Locate the cell with the specified text and output its [x, y] center coordinate. 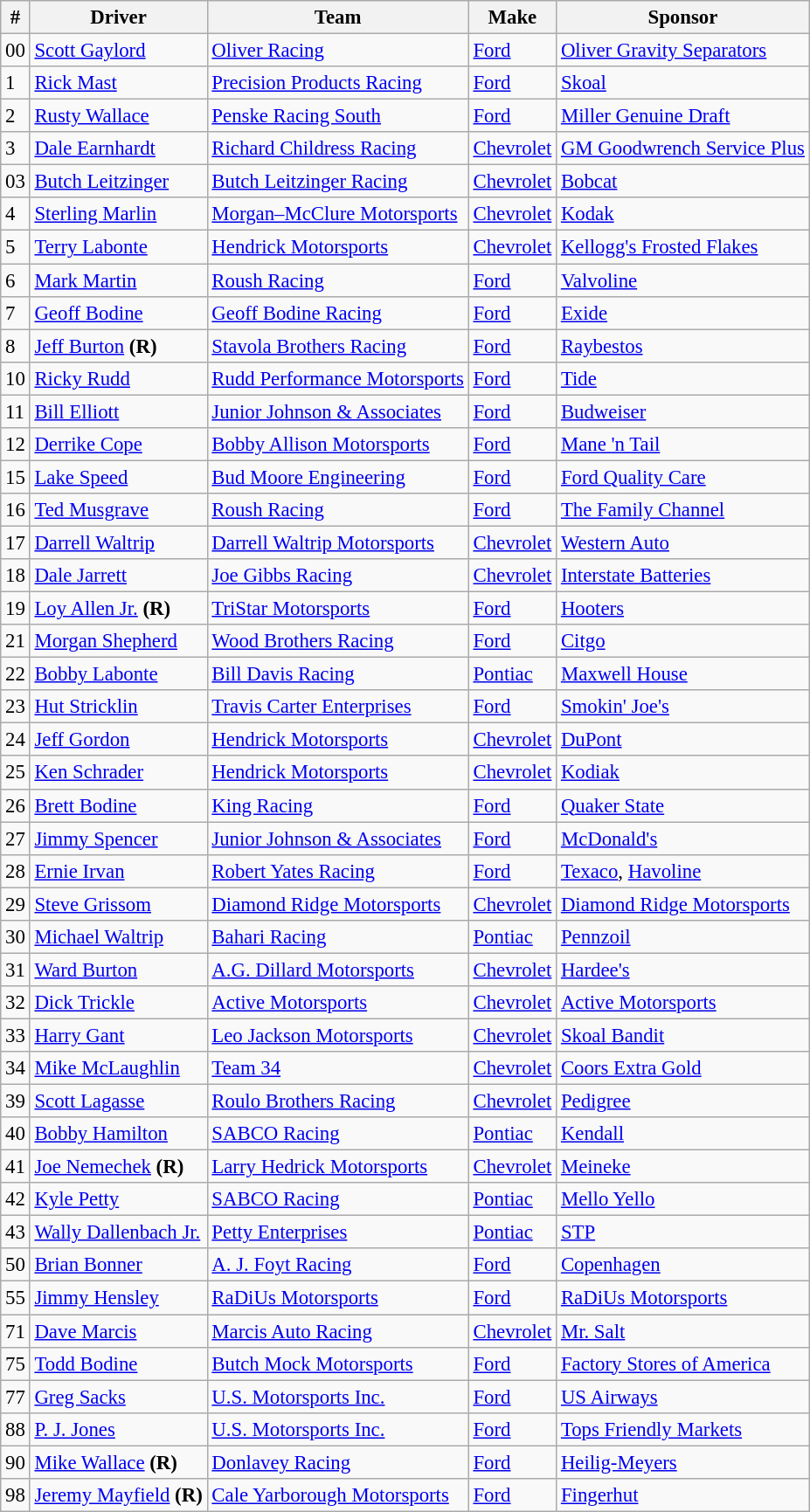
Precision Products Racing [337, 83]
Petty Enterprises [337, 1232]
Bobcat [683, 182]
1 [16, 83]
Geoff Bodine Racing [337, 313]
Smokin' Joe's [683, 707]
Lake Speed [119, 477]
STP [683, 1232]
Budweiser [683, 411]
Marcis Auto Racing [337, 1331]
43 [16, 1232]
Morgan–McClure Motorsports [337, 214]
33 [16, 1035]
55 [16, 1298]
Ford Quality Care [683, 477]
29 [16, 904]
Loy Allen Jr. (R) [119, 609]
Todd Bodine [119, 1364]
Kyle Petty [119, 1199]
Greg Sacks [119, 1397]
12 [16, 445]
Sterling Marlin [119, 214]
10 [16, 378]
Mane 'n Tail [683, 445]
Quaker State [683, 805]
Wally Dallenbach Jr. [119, 1232]
Bill Elliott [119, 411]
Bill Davis Racing [337, 674]
Rusty Wallace [119, 116]
Hut Stricklin [119, 707]
4 [16, 214]
Stavola Brothers Racing [337, 346]
Richard Childress Racing [337, 148]
Skoal Bandit [683, 1035]
30 [16, 937]
TriStar Motorsports [337, 609]
Tops Friendly Markets [683, 1429]
Darrell Waltrip Motorsports [337, 542]
Joe Gibbs Racing [337, 576]
Butch Leitzinger [119, 182]
42 [16, 1199]
Brett Bodine [119, 805]
A.G. Dillard Motorsports [337, 970]
Exide [683, 313]
Ricky Rudd [119, 378]
Jeff Burton (R) [119, 346]
# [16, 17]
Bobby Hamilton [119, 1134]
Mr. Salt [683, 1331]
Travis Carter Enterprises [337, 707]
Ken Schrader [119, 773]
Western Auto [683, 542]
Meineke [683, 1167]
24 [16, 740]
88 [16, 1429]
Make [512, 17]
28 [16, 871]
Roulo Brothers Racing [337, 1101]
Kellogg's Frosted Flakes [683, 247]
Pennzoil [683, 937]
Jimmy Hensley [119, 1298]
5 [16, 247]
Fingerhut [683, 1495]
Jeff Gordon [119, 740]
Dick Trickle [119, 1003]
19 [16, 609]
Factory Stores of America [683, 1364]
Citgo [683, 641]
03 [16, 182]
Michael Waltrip [119, 937]
DuPont [683, 740]
Dale Earnhardt [119, 148]
6 [16, 280]
P. J. Jones [119, 1429]
Sponsor [683, 17]
Scott Lagasse [119, 1101]
Oliver Racing [337, 51]
GM Goodwrench Service Plus [683, 148]
US Airways [683, 1397]
50 [16, 1266]
32 [16, 1003]
Hooters [683, 609]
34 [16, 1068]
Team [337, 17]
Kodak [683, 214]
Miller Genuine Draft [683, 116]
Pedigree [683, 1101]
Larry Hedrick Motorsports [337, 1167]
27 [16, 839]
Interstate Batteries [683, 576]
Team 34 [337, 1068]
Scott Gaylord [119, 51]
Jimmy Spencer [119, 839]
Skoal [683, 83]
22 [16, 674]
Driver [119, 17]
Derrike Cope [119, 445]
Ward Burton [119, 970]
Bahari Racing [337, 937]
15 [16, 477]
41 [16, 1167]
Steve Grissom [119, 904]
Texaco, Havoline [683, 871]
40 [16, 1134]
Ernie Irvan [119, 871]
3 [16, 148]
11 [16, 411]
Mark Martin [119, 280]
Ted Musgrave [119, 510]
17 [16, 542]
90 [16, 1462]
Raybestos [683, 346]
Jeremy Mayfield (R) [119, 1495]
25 [16, 773]
7 [16, 313]
26 [16, 805]
Bobby Allison Motorsports [337, 445]
00 [16, 51]
Mike Wallace (R) [119, 1462]
Terry Labonte [119, 247]
Geoff Bodine [119, 313]
21 [16, 641]
A. J. Foyt Racing [337, 1266]
Hardee's [683, 970]
The Family Channel [683, 510]
Penske Racing South [337, 116]
Brian Bonner [119, 1266]
Butch Leitzinger Racing [337, 182]
Robert Yates Racing [337, 871]
8 [16, 346]
Darrell Waltrip [119, 542]
Kendall [683, 1134]
Mike McLaughlin [119, 1068]
Coors Extra Gold [683, 1068]
Dave Marcis [119, 1331]
Bud Moore Engineering [337, 477]
McDonald's [683, 839]
16 [16, 510]
Leo Jackson Motorsports [337, 1035]
Copenhagen [683, 1266]
Tide [683, 378]
Joe Nemechek (R) [119, 1167]
Heilig-Meyers [683, 1462]
Rudd Performance Motorsports [337, 378]
Mello Yello [683, 1199]
23 [16, 707]
Maxwell House [683, 674]
Valvoline [683, 280]
2 [16, 116]
Donlavey Racing [337, 1462]
39 [16, 1101]
Morgan Shepherd [119, 641]
Rick Mast [119, 83]
18 [16, 576]
Dale Jarrett [119, 576]
98 [16, 1495]
75 [16, 1364]
31 [16, 970]
Harry Gant [119, 1035]
71 [16, 1331]
77 [16, 1397]
Butch Mock Motorsports [337, 1364]
King Racing [337, 805]
Bobby Labonte [119, 674]
Wood Brothers Racing [337, 641]
Cale Yarborough Motorsports [337, 1495]
Oliver Gravity Separators [683, 51]
Kodiak [683, 773]
